From the cell containing the given text, extract its center point as [x, y] coordinate. 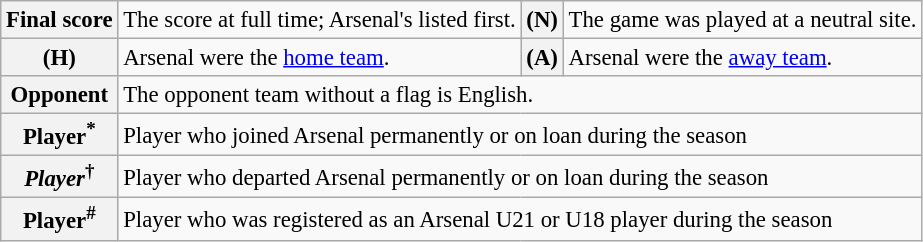
Player who was registered as an Arsenal U21 or U18 player during the season [520, 219]
Player† [60, 177]
Final score [60, 20]
Player who joined Arsenal permanently or on loan during the season [520, 135]
Player# [60, 219]
(H) [60, 58]
Arsenal were the away team. [742, 58]
(N) [542, 20]
The game was played at a neutral site. [742, 20]
Player who departed Arsenal permanently or on loan during the season [520, 177]
(A) [542, 58]
Arsenal were the home team. [320, 58]
The opponent team without a flag is English. [520, 95]
Opponent [60, 95]
Player* [60, 135]
The score at full time; Arsenal's listed first. [320, 20]
